Provide the [x, y] coordinate of the cell's center where the given text is located.  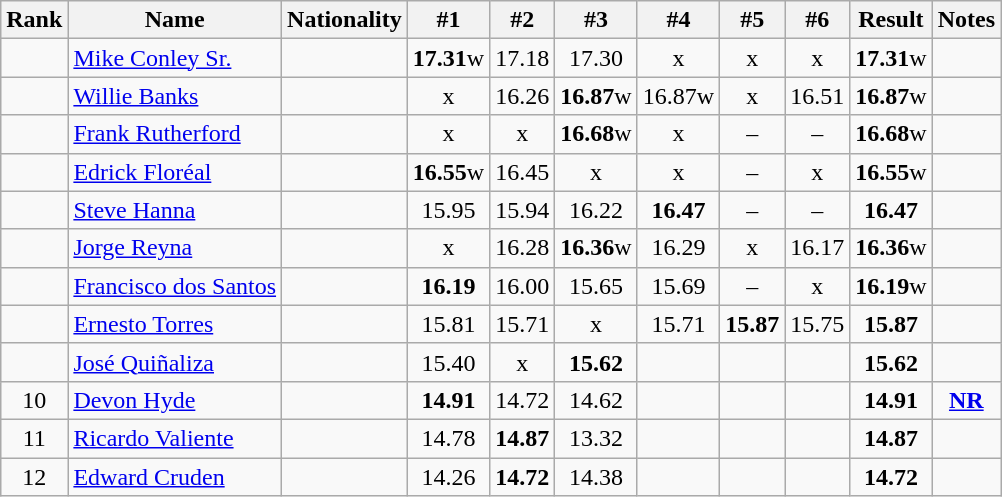
14.78 [448, 438]
Notes [966, 20]
11 [34, 438]
NR [966, 400]
16.19 [448, 286]
Edward Cruden [175, 477]
Jorge Reyna [175, 248]
#1 [448, 20]
16.17 [818, 248]
Frank Rutherford [175, 134]
Devon Hyde [175, 400]
15.94 [522, 210]
Nationality [345, 20]
14.38 [596, 477]
Mike Conley Sr. [175, 58]
17.18 [522, 58]
#5 [752, 20]
15.69 [678, 286]
Ernesto Torres [175, 324]
Name [175, 20]
José Quiñaliza [175, 362]
15.95 [448, 210]
16.00 [522, 286]
10 [34, 400]
Steve Hanna [175, 210]
Francisco dos Santos [175, 286]
17.30 [596, 58]
15.40 [448, 362]
#2 [522, 20]
16.45 [522, 172]
Rank [34, 20]
15.81 [448, 324]
Result [891, 20]
15.65 [596, 286]
#6 [818, 20]
#3 [596, 20]
14.26 [448, 477]
16.28 [522, 248]
#4 [678, 20]
15.75 [818, 324]
14.62 [596, 400]
13.32 [596, 438]
Ricardo Valiente [175, 438]
16.19w [891, 286]
Edrick Floréal [175, 172]
12 [34, 477]
16.51 [818, 96]
16.29 [678, 248]
Willie Banks [175, 96]
16.22 [596, 210]
16.26 [522, 96]
